Detect which cell encompasses the target text, then output its [X, Y] center coordinate. 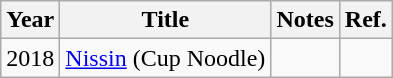
2018 [30, 58]
Ref. [366, 20]
Year [30, 20]
Nissin (Cup Noodle) [166, 58]
Notes [305, 20]
Title [166, 20]
